Pinpoint the cell where the given text exists, returning its (x, y) midpoint coordinate. 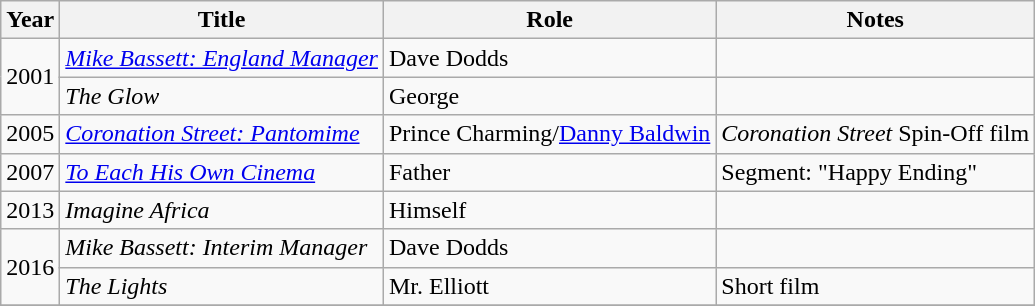
Segment: "Happy Ending" (876, 172)
George (549, 96)
The Lights (222, 286)
Prince Charming/Danny Baldwin (549, 134)
Father (549, 172)
To Each His Own Cinema (222, 172)
Role (549, 20)
Himself (549, 210)
2001 (30, 77)
Imagine Africa (222, 210)
Mr. Elliott (549, 286)
Coronation Street: Pantomime (222, 134)
Mike Bassett: England Manager (222, 58)
2016 (30, 267)
Year (30, 20)
2005 (30, 134)
Coronation Street Spin-Off film (876, 134)
Short film (876, 286)
Notes (876, 20)
2007 (30, 172)
Mike Bassett: Interim Manager (222, 248)
Title (222, 20)
The Glow (222, 96)
2013 (30, 210)
